Return (X, Y) of the center of cell containing provided text 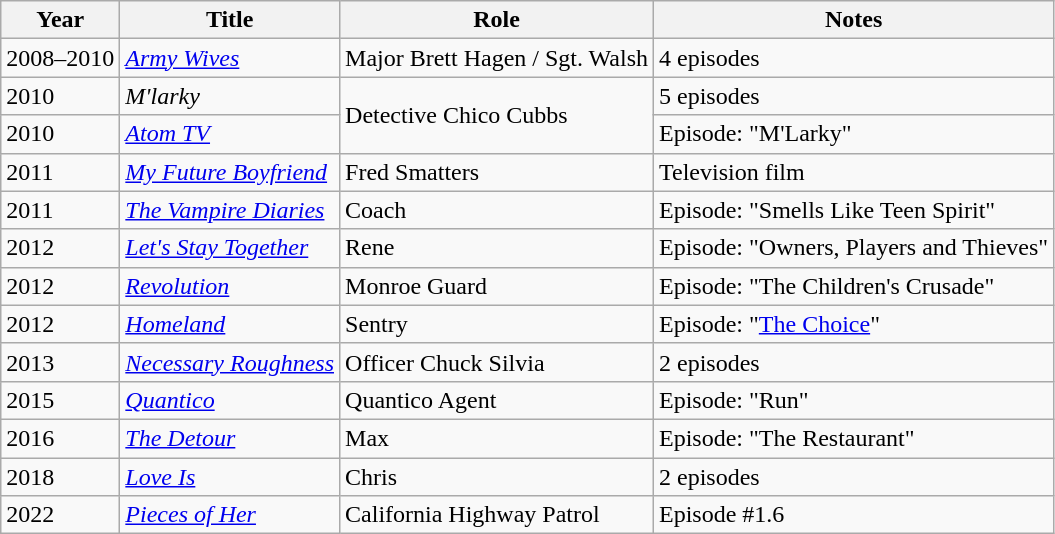
Title (230, 20)
Coach (497, 210)
Army Wives (230, 58)
Episode: "The Restaurant" (854, 438)
Homeland (230, 324)
2013 (60, 362)
The Detour (230, 438)
Pieces of Her (230, 515)
Major Brett Hagen / Sgt. Walsh (497, 58)
Atom TV (230, 134)
Episode #1.6 (854, 515)
Television film (854, 172)
Episode: "The Choice" (854, 324)
Monroe Guard (497, 286)
2016 (60, 438)
California Highway Patrol (497, 515)
2018 (60, 477)
Officer Chuck Silvia (497, 362)
Fred Smatters (497, 172)
M'larky (230, 96)
2015 (60, 400)
Love Is (230, 477)
Necessary Roughness (230, 362)
2022 (60, 515)
My Future Boyfriend (230, 172)
Sentry (497, 324)
Episode: "The Children's Crusade" (854, 286)
Notes (854, 20)
The Vampire Diaries (230, 210)
Episode: "Owners, Players and Thieves" (854, 248)
Rene (497, 248)
Max (497, 438)
Quantico Agent (497, 400)
Revolution (230, 286)
Year (60, 20)
Episode: "M'Larky" (854, 134)
Quantico (230, 400)
Episode: "Smells Like Teen Spirit" (854, 210)
Role (497, 20)
Let's Stay Together (230, 248)
2008–2010 (60, 58)
Detective Chico Cubbs (497, 115)
4 episodes (854, 58)
5 episodes (854, 96)
Chris (497, 477)
Episode: "Run" (854, 400)
